Return (x, y) of the center of cell containing provided text 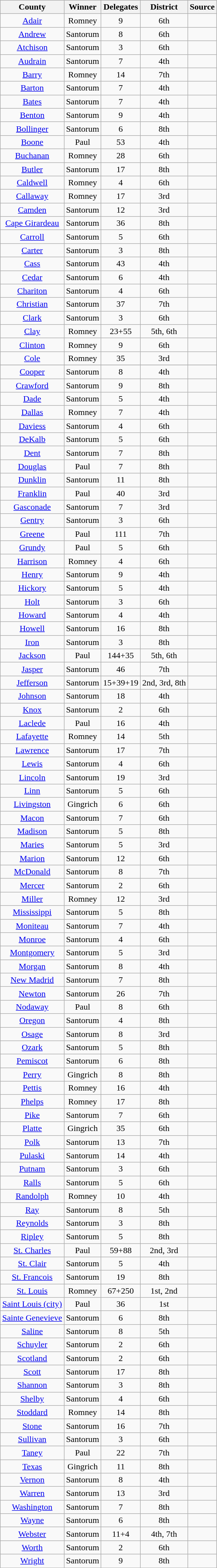
Cedar (32, 277)
Pulaski (32, 1155)
Cass (32, 264)
Ralls (32, 1182)
Clark (32, 318)
Worth (32, 1547)
Putnam (32, 1169)
1st, 2nd (164, 1291)
Bates (32, 102)
Moniteau (32, 926)
Webster (32, 1534)
Bollinger (32, 129)
2nd, 3rd (164, 1250)
DeKalb (32, 439)
Warren (32, 1493)
Schuyler (32, 1345)
Dade (32, 399)
40 (121, 493)
Cape Girardeau (32, 223)
Washington (32, 1507)
Douglas (32, 466)
15+39+19 (121, 683)
Newton (32, 993)
Boone (32, 142)
Dent (32, 453)
23+55 (121, 331)
Saint Louis (city) (32, 1304)
Shelby (32, 1399)
Dunklin (32, 480)
District (164, 7)
Linn (32, 791)
111 (121, 534)
Mercer (32, 885)
Clay (32, 331)
Howell (32, 629)
Vernon (32, 1480)
4th, 7th (164, 1534)
Platte (32, 1129)
Texas (32, 1466)
Henry (32, 574)
Lincoln (32, 777)
Saline (32, 1331)
Delegates (121, 7)
26 (121, 993)
Daviess (32, 426)
46 (121, 669)
Christian (32, 304)
Miller (32, 899)
St. Louis (32, 1291)
Cole (32, 358)
43 (121, 264)
County (32, 7)
Barton (32, 88)
Franklin (32, 493)
Livingston (32, 804)
18 (121, 696)
Ripley (32, 1236)
Ozark (32, 1048)
Buchanan (32, 155)
Camden (32, 210)
Reynolds (32, 1223)
Scotland (32, 1358)
New Madrid (32, 980)
Holt (32, 602)
Knox (32, 710)
Howard (32, 615)
Clinton (32, 345)
Morgan (32, 966)
Lafayette (32, 737)
Sullivan (32, 1439)
Atchison (32, 48)
2nd, 3rd, 8th (164, 683)
Caldwell (32, 183)
Ray (32, 1209)
Johnson (32, 696)
Osage (32, 1034)
Harrison (32, 561)
Callaway (32, 196)
Butler (32, 169)
Dallas (32, 413)
53 (121, 142)
Pemiscot (32, 1061)
Madison (32, 831)
Jackson (32, 656)
Marion (32, 858)
Lewis (32, 764)
Shannon (32, 1385)
Polk (32, 1142)
28 (121, 155)
Chariton (32, 291)
Andrew (32, 34)
Barry (32, 75)
Macon (32, 818)
Winner (82, 7)
Phelps (32, 1102)
22 (121, 1453)
11+4 (121, 1534)
Adair (32, 21)
Jefferson (32, 683)
Scott (32, 1372)
St. Clair (32, 1264)
Taney (32, 1453)
Jasper (32, 669)
Nodaway (32, 1007)
Wright (32, 1561)
Audrain (32, 61)
Randolph (32, 1196)
Stoddard (32, 1412)
Mississippi (32, 912)
Carroll (32, 237)
Cooper (32, 372)
67+250 (121, 1291)
St. Charles (32, 1250)
Montgomery (32, 953)
Sainte Genevieve (32, 1318)
59+88 (121, 1250)
Hickory (32, 588)
Iron (32, 642)
Perry (32, 1075)
Monroe (32, 939)
Benton (32, 115)
Greene (32, 534)
10 (121, 1196)
Lawrence (32, 750)
Pettis (32, 1088)
Stone (32, 1426)
Wayne (32, 1520)
144+35 (121, 656)
Pike (32, 1115)
Carter (32, 250)
Source (202, 7)
Laclede (32, 723)
37 (121, 304)
Grundy (32, 547)
McDonald (32, 872)
Crawford (32, 385)
1st (164, 1304)
Oregon (32, 1020)
Gasconade (32, 507)
St. Francois (32, 1277)
Gentry (32, 520)
Maries (32, 845)
